For the text-containing cell, return its midpoint in (x, y) coordinate format. 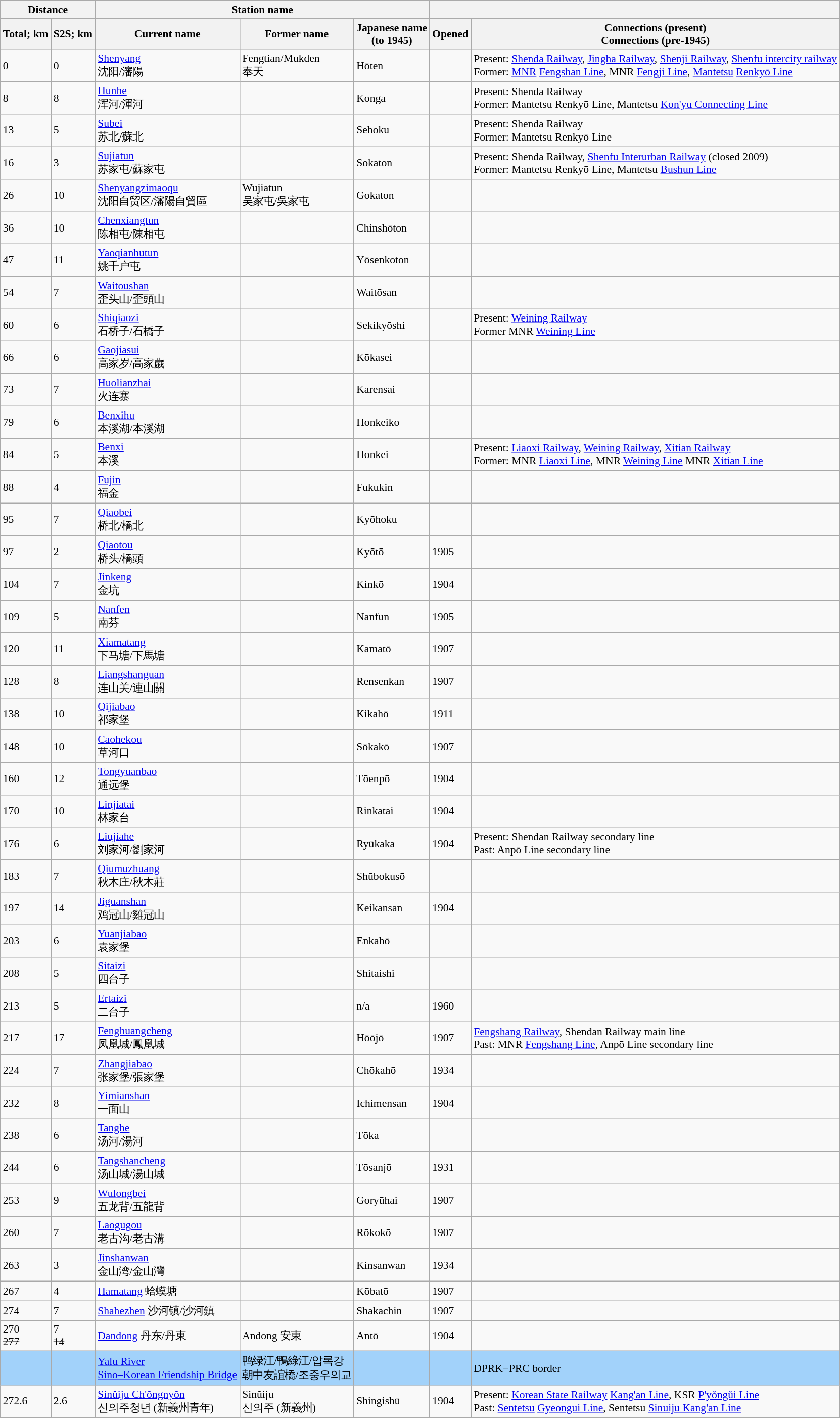
Ryūkaka (392, 844)
Wujiatun吴家屯/吳家屯 (297, 195)
95 (26, 520)
Present: Shenda RailwayFormer: Mantetsu Renkyō Line, Mantetsu Kon'yu Connecting Line (655, 98)
Shahezhen 沙河镇/沙河鎮 (167, 1310)
Station name (262, 10)
Linjiatai林家台 (167, 811)
Yōsenkoton (392, 260)
120 (26, 649)
Jiguanshan鸡冠山/雞冠山 (167, 908)
183 (26, 876)
Caohekou草河口 (167, 747)
Kamatō (392, 649)
Hunhe浑河/渾河 (167, 98)
Fenghuangcheng凤凰城/鳳凰城 (167, 1038)
197 (26, 908)
272.6 (26, 1401)
36 (26, 228)
104 (26, 584)
26 (26, 195)
Kikahō (392, 714)
160 (26, 779)
97 (26, 552)
Present: Shenda Railway, Shenfu Interurban Railway (closed 2009)Former: Mantetsu Renkyō Line, Mantetsu Bushun Line (655, 163)
Shingishū (392, 1401)
714 (73, 1336)
Tongyuanbao通远堡 (167, 779)
Present: Liaoxi Railway, Weining Railway, Xitian RailwayFormer: MNR Liaoxi Line, MNR Weining Line MNR Xitian Line (655, 454)
244 (26, 1168)
Karensai (392, 390)
Yaoqianhutun姚千户屯 (167, 260)
232 (26, 1103)
128 (26, 681)
Rensenkan (392, 681)
Present: Shenda RailwayFormer: Mantetsu Renkyō Line (655, 130)
Honkei (392, 454)
1931 (450, 1168)
Gokaton (392, 195)
Wulongbei五龙背/五龍背 (167, 1200)
Shitaishi (392, 973)
Fukukin (392, 487)
Kyōhoku (392, 520)
176 (26, 844)
Tanghe汤河/湯河 (167, 1135)
203 (26, 941)
Nanfun (392, 617)
Keikansan (392, 908)
Tōenpō (392, 779)
Kyōtō (392, 552)
Fengtian/Mukden奉天 (297, 66)
Chinshōton (392, 228)
170 (26, 811)
Shiqiaozi石桥子/石橋子 (167, 325)
267 (26, 1291)
54 (26, 293)
Jinshanwan金山湾/金山灣 (167, 1265)
274 (26, 1310)
Tangshancheng汤山城/湯山城 (167, 1168)
Konga (392, 98)
Honkeiko (392, 422)
217 (26, 1038)
238 (26, 1135)
Tōka (392, 1135)
Fengshang Railway, Shendan Railway main linePast: MNR Fengshang Line, Anpō Line secondary line (655, 1038)
Dandong 丹东/丹東 (167, 1336)
66 (26, 357)
Fujin福金 (167, 487)
Qiaotou桥头/橋頭 (167, 552)
Waitoushan歪头山/歪頭山 (167, 293)
Rinkatai (392, 811)
14 (73, 908)
12 (73, 779)
Kōkasei (392, 357)
Andong 安東 (297, 1336)
Shenyang沈阳/瀋陽 (167, 66)
Gaojiasui高家岁/高家歲 (167, 357)
Sekikyōshi (392, 325)
Sinŭiju Ch'ŏngnyŏn신의주청년 (新義州青年) (167, 1401)
Kinkō (392, 584)
Connections (present)Connections (pre-1945) (655, 34)
Opened (450, 34)
鸭绿江/鴨綠江/압록강朝中友誼橋/조중우의교 (297, 1368)
73 (26, 390)
Hōōjō (392, 1038)
Qijiabao祁家堡 (167, 714)
Sitaizi四台子 (167, 973)
Waitōsan (392, 293)
Benxihu本溪湖/本溪湖 (167, 422)
Sehoku (392, 130)
Enkahō (392, 941)
79 (26, 422)
Total; km (26, 34)
Distance (48, 10)
Qiaobei桥北/橋北 (167, 520)
Present: Korean State Railway Kang'an Line, KSR P'yŏngŭi LinePast: Sentetsu Gyeongui Line, Sentetsu Sinuiju Kang'an Line (655, 1401)
Yalu RiverSino–Korean Friendship Bridge (167, 1368)
1960 (450, 1006)
88 (26, 487)
Sujiatun苏家屯/蘇家屯 (167, 163)
Shūbokusō (392, 876)
9 (73, 1200)
Benxi本溪 (167, 454)
Current name (167, 34)
13 (26, 130)
Liujiahe刘家河/劉家河 (167, 844)
Jinkeng金坑 (167, 584)
109 (26, 617)
260 (26, 1232)
Xiamatang下马塘/下馬塘 (167, 649)
Kinsanwan (392, 1265)
Subei苏北/蘇北 (167, 130)
n/a (392, 1006)
148 (26, 747)
Liangshanguan连山关/連山關 (167, 681)
Present: Shendan Railway secondary linePast: Anpō Line secondary line (655, 844)
224 (26, 1071)
270277 (26, 1336)
Laogugou老古沟/老古溝 (167, 1232)
Chōkahō (392, 1071)
253 (26, 1200)
Kōbatō (392, 1291)
Zhangjiabao张家堡/張家堡 (167, 1071)
Sōkakō (392, 747)
Hōten (392, 66)
16 (26, 163)
Yuanjiabao袁家堡 (167, 941)
263 (26, 1265)
2 (73, 552)
S2S; km (73, 34)
Goryūhai (392, 1200)
213 (26, 1006)
Shakachin (392, 1310)
Present: Weining RailwayFormer MNR Weining Line (655, 325)
Japanese name(to 1945) (392, 34)
Yimianshan一面山 (167, 1103)
Former name (297, 34)
47 (26, 260)
Qiumuzhuang秋木庄/秋木莊 (167, 876)
60 (26, 325)
1911 (450, 714)
Present: Shenda Railway, Jingha Railway, Shenji Railway, Shenfu intercity railwayFormer: MNR Fengshan Line, MNR Fengji Line, Mantetsu Renkyō Line (655, 66)
Tōsanjō (392, 1168)
Hamatang 蛤蟆塘 (167, 1291)
Ertaizi二台子 (167, 1006)
Nanfen南芬 (167, 617)
2.6 (73, 1401)
138 (26, 714)
Chenxiangtun陈相屯/陳相屯 (167, 228)
Ichimensan (392, 1103)
DPRK−PRC border (655, 1368)
Sokaton (392, 163)
Sinŭiju신의주 (新義州) (297, 1401)
208 (26, 973)
84 (26, 454)
17 (73, 1038)
Rōkokō (392, 1232)
Huolianzhai火连寨 (167, 390)
Antō (392, 1336)
Shenyangzimaoqu沈阳自贸区/瀋陽自貿區 (167, 195)
